Extract the [X, Y] coordinate from the center of the cell holding the provided text.  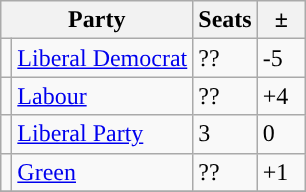
Seats [225, 20]
Liberal Party [102, 134]
-5 [281, 58]
3 [225, 134]
Party [97, 20]
Labour [102, 96]
+4 [281, 96]
Green [102, 172]
0 [281, 134]
+1 [281, 172]
Liberal Democrat [102, 58]
± [281, 20]
